Identify which cell holds the provided text, then report its (X, Y) central coordinate. 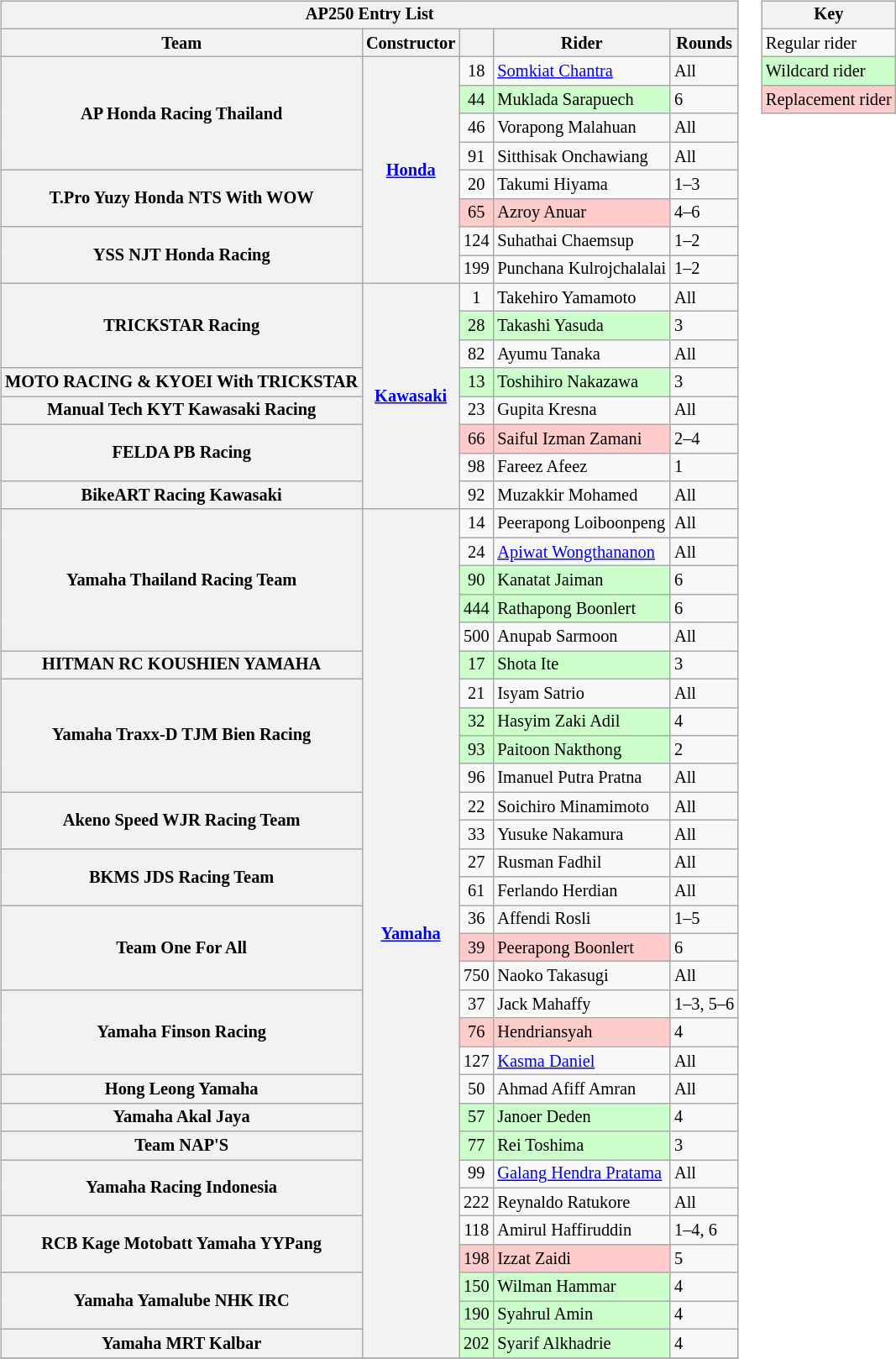
Rathapong Boonlert (581, 608)
96 (476, 778)
127 (476, 1061)
Imanuel Putra Pratna (581, 778)
44 (476, 100)
Muklada Sarapuech (581, 100)
Ferlando Herdian (581, 891)
50 (476, 1089)
190 (476, 1315)
MOTO RACING & KYOEI With TRICKSTAR (181, 382)
750 (476, 976)
1–3 (704, 185)
124 (476, 241)
1–4, 6 (704, 1230)
Amirul Haffiruddin (581, 1230)
Yamaha Thailand Racing Team (181, 580)
36 (476, 920)
Key (829, 15)
Vorapong Malahuan (581, 128)
Peerapong Boonlert (581, 947)
Hong Leong Yamaha (181, 1089)
Muzakkir Mohamed (581, 496)
21 (476, 693)
Constructor (411, 43)
Peerapong Loiboonpeng (581, 523)
198 (476, 1259)
500 (476, 637)
Azroy Anuar (581, 213)
Team One For All (181, 947)
YSS NJT Honda Racing (181, 255)
99 (476, 1174)
Takehiro Yamamoto (581, 297)
202 (476, 1343)
Rei Toshima (581, 1146)
Yusuke Nakamura (581, 835)
14 (476, 523)
1–5 (704, 920)
39 (476, 947)
Wilman Hammar (581, 1287)
2–4 (704, 438)
Kawasaki (411, 396)
BikeART Racing Kawasaki (181, 496)
93 (476, 750)
199 (476, 270)
4–6 (704, 213)
Hasyim Zaki Adil (581, 721)
98 (476, 467)
77 (476, 1146)
Ahmad Afiff Amran (581, 1089)
Replacement rider (829, 100)
91 (476, 156)
23 (476, 411)
Punchana Kulrojchalalai (581, 270)
1–3, 5–6 (704, 1005)
Rider (581, 43)
37 (476, 1005)
Kasma Daniel (581, 1061)
AP Honda Racing Thailand (181, 114)
Ayumu Tanaka (581, 354)
Yamaha Yamalube NHK IRC (181, 1300)
20 (476, 185)
Janoer Deden (581, 1117)
33 (476, 835)
76 (476, 1032)
Gupita Kresna (581, 411)
Yamaha Traxx-D TJM Bien Racing (181, 736)
BKMS JDS Racing Team (181, 877)
24 (476, 552)
Izzat Zaidi (581, 1259)
Takashi Yasuda (581, 326)
Yamaha Racing Indonesia (181, 1188)
Soichiro Minamimoto (581, 806)
Kanatat Jaiman (581, 580)
Anupab Sarmoon (581, 637)
222 (476, 1202)
Fareez Afeez (581, 467)
Honda (411, 170)
Wildcard rider (829, 71)
18 (476, 71)
92 (476, 496)
Somkiat Chantra (581, 71)
22 (476, 806)
Saiful Izman Zamani (581, 438)
2 (704, 750)
90 (476, 580)
T.Pro Yuzy Honda NTS With WOW (181, 198)
RCB Kage Motobatt Yamaha YYPang (181, 1245)
Yamaha (411, 933)
Affendi Rosli (581, 920)
Jack Mahaffy (581, 1005)
Syarif Alkhadrie (581, 1343)
32 (476, 721)
118 (476, 1230)
444 (476, 608)
Reynaldo Ratukore (581, 1202)
27 (476, 863)
Suhathai Chaemsup (581, 241)
FELDA PB Racing (181, 452)
Yamaha Akal Jaya (181, 1117)
13 (476, 382)
66 (476, 438)
AP250 Entry List (369, 15)
Akeno Speed WJR Racing Team (181, 820)
HITMAN RC KOUSHIEN YAMAHA (181, 665)
TRICKSTAR Racing (181, 326)
Shota Ite (581, 665)
46 (476, 128)
Isyam Satrio (581, 693)
Team (181, 43)
5 (704, 1259)
150 (476, 1287)
Paitoon Nakthong (581, 750)
Takumi Hiyama (581, 185)
Toshihiro Nakazawa (581, 382)
Team NAP'S (181, 1146)
Sitthisak Onchawiang (581, 156)
Galang Hendra Pratama (581, 1174)
Rounds (704, 43)
Syahrul Amin (581, 1315)
Apiwat Wongthananon (581, 552)
Manual Tech KYT Kawasaki Racing (181, 411)
Hendriansyah (581, 1032)
82 (476, 354)
Naoko Takasugi (581, 976)
65 (476, 213)
17 (476, 665)
57 (476, 1117)
Yamaha Finson Racing (181, 1033)
28 (476, 326)
61 (476, 891)
Rusman Fadhil (581, 863)
Regular rider (829, 43)
Yamaha MRT Kalbar (181, 1343)
